Find where the given text appears and provide that cell's center as (x, y) coordinate. 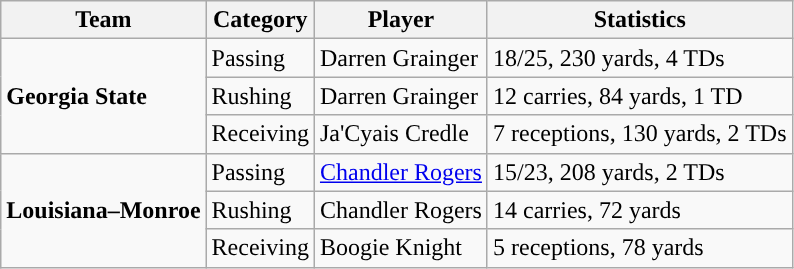
Georgia State (104, 96)
15/23, 208 yards, 2 TDs (640, 172)
Boogie Knight (400, 248)
Category (260, 20)
12 carries, 84 yards, 1 TD (640, 96)
18/25, 230 yards, 4 TDs (640, 58)
Statistics (640, 20)
Team (104, 20)
7 receptions, 130 yards, 2 TDs (640, 134)
5 receptions, 78 yards (640, 248)
Louisiana–Monroe (104, 210)
14 carries, 72 yards (640, 210)
Ja'Cyais Credle (400, 134)
Player (400, 20)
